Provide the (x, y) coordinate of the cell's center where the given text is located.  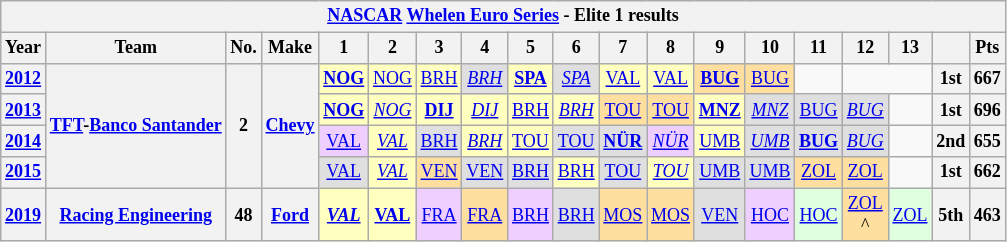
Team (136, 48)
6 (576, 48)
No. (244, 48)
2nd (951, 140)
48 (244, 215)
1 (344, 48)
10 (770, 48)
463 (988, 215)
11 (819, 48)
655 (988, 140)
Make (290, 48)
7 (623, 48)
8 (671, 48)
Year (24, 48)
2014 (24, 140)
Racing Engineering (136, 215)
Chevy (290, 126)
2012 (24, 78)
5 (531, 48)
13 (910, 48)
ZOL^ (865, 215)
TFT-Banco Santander (136, 126)
2019 (24, 215)
12 (865, 48)
2015 (24, 172)
Pts (988, 48)
4 (485, 48)
9 (720, 48)
NASCAR Whelen Euro Series - Elite 1 results (503, 16)
Ford (290, 215)
696 (988, 110)
2013 (24, 110)
662 (988, 172)
667 (988, 78)
3 (439, 48)
5th (951, 215)
